Identify which cell holds the provided text, then report its (x, y) central coordinate. 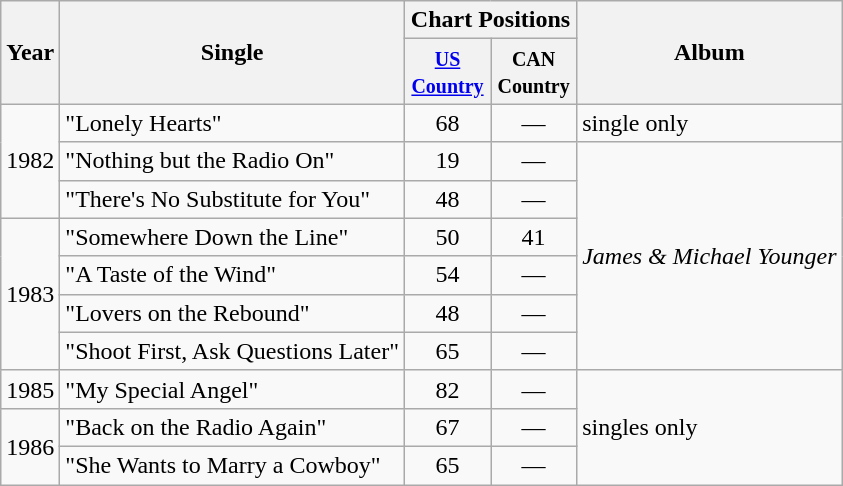
singles only (710, 427)
68 (447, 123)
1983 (30, 294)
"Back on the Radio Again" (232, 427)
"Nothing but the Radio On" (232, 161)
single only (710, 123)
US Country (447, 72)
82 (447, 389)
"There's No Substitute for You" (232, 199)
"She Wants to Marry a Cowboy" (232, 465)
"My Special Angel" (232, 389)
41 (534, 237)
1986 (30, 446)
54 (447, 275)
1982 (30, 161)
67 (447, 427)
19 (447, 161)
"Lonely Hearts" (232, 123)
James & Michael Younger (710, 256)
"Somewhere Down the Line" (232, 237)
"Lovers on the Rebound" (232, 313)
Album (710, 52)
Year (30, 52)
1985 (30, 389)
50 (447, 237)
Chart Positions (490, 20)
CAN Country (534, 72)
"A Taste of the Wind" (232, 275)
Single (232, 52)
"Shoot First, Ask Questions Later" (232, 351)
